Provide the (x, y) coordinate of the cell's center where the given text is located.  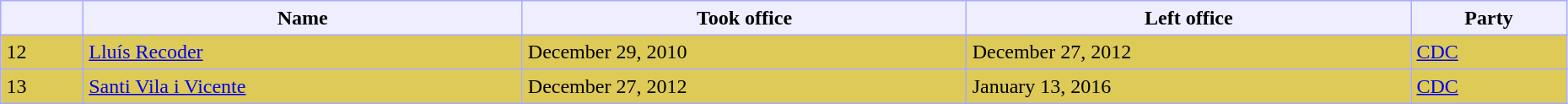
12 (42, 52)
Party (1490, 18)
Santi Vila i Vicente (302, 86)
Name (302, 18)
Lluís Recoder (302, 52)
13 (42, 86)
December 29, 2010 (744, 52)
January 13, 2016 (1189, 86)
Took office (744, 18)
Left office (1189, 18)
